Extract the [x, y] coordinate from the center of the cell holding the provided text.  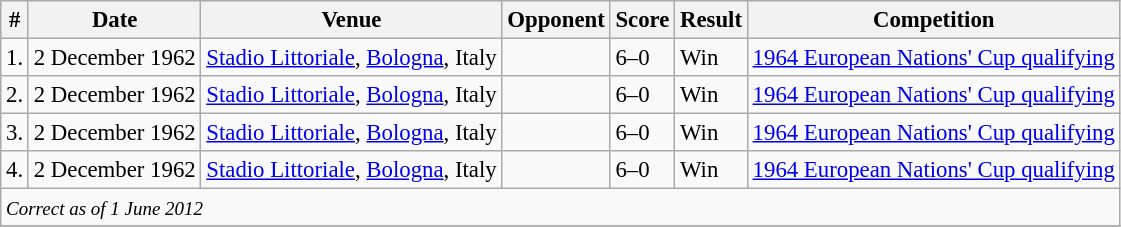
Opponent [556, 20]
Venue [352, 20]
Score [642, 20]
Correct as of 1 June 2012 [560, 208]
# [15, 20]
Date [114, 20]
2. [15, 95]
Result [712, 20]
Competition [934, 20]
3. [15, 133]
1. [15, 58]
4. [15, 170]
